Pinpoint the cell where the given text exists, returning its [x, y] midpoint coordinate. 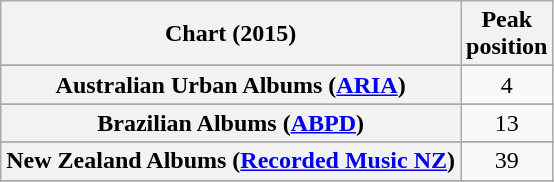
Brazilian Albums (ABPD) [231, 123]
13 [506, 123]
New Zealand Albums (Recorded Music NZ) [231, 161]
4 [506, 85]
Australian Urban Albums (ARIA) [231, 85]
Peak position [506, 34]
Chart (2015) [231, 34]
39 [506, 161]
